Identify which cell holds the provided text, then report its (X, Y) central coordinate. 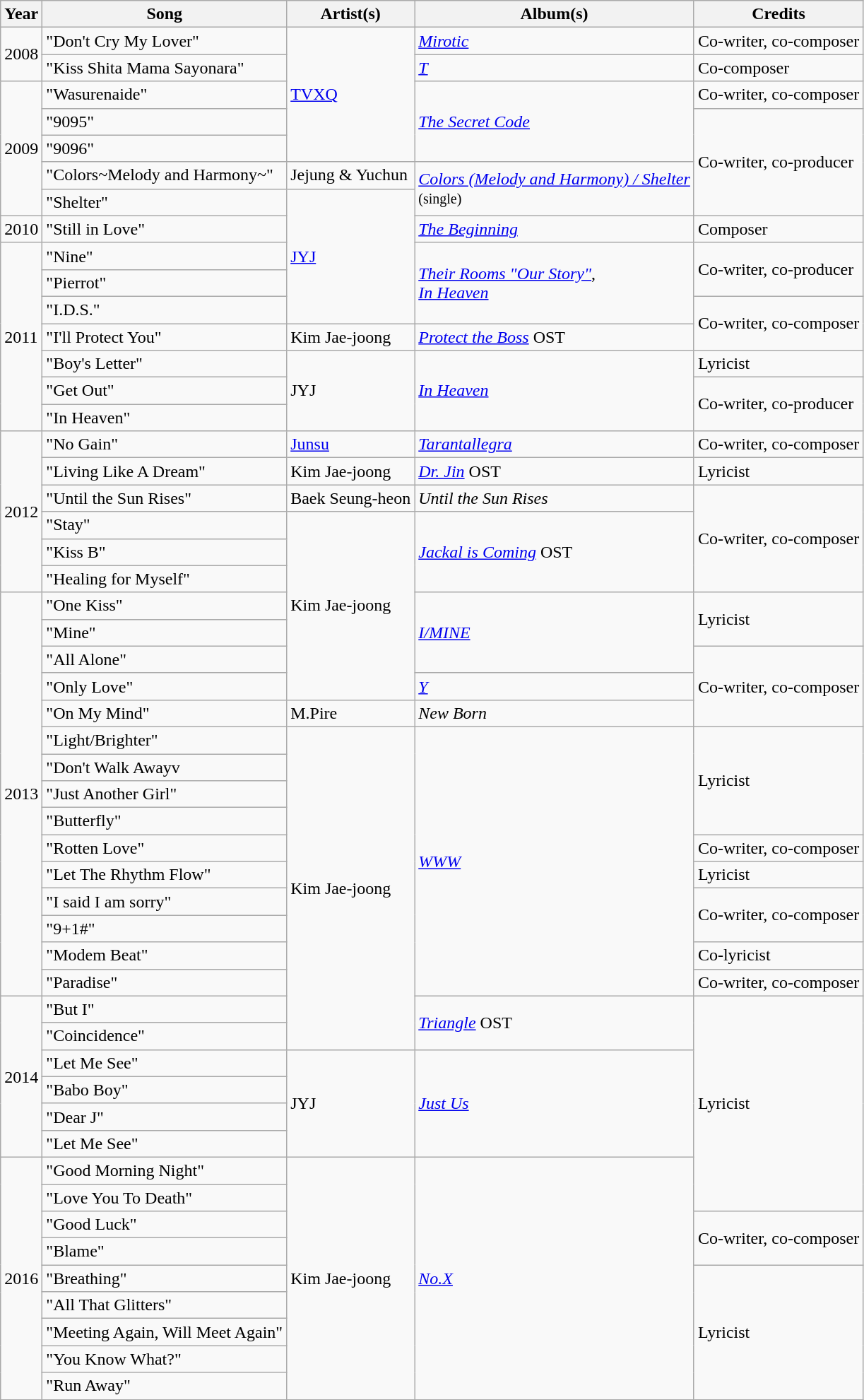
"Butterfly" (165, 821)
"Good Luck" (165, 1225)
TVXQ (350, 95)
"Nine" (165, 256)
"All That Glitters" (165, 1305)
"Stay" (165, 525)
The Secret Code (555, 122)
"Kiss Shita Mama Sayonara" (165, 68)
"I.D.S." (165, 310)
I/MINE (555, 633)
Year (21, 14)
2009 (21, 148)
Credits (779, 14)
"All Alone" (165, 659)
"On My Mind" (165, 713)
2011 (21, 336)
"Good Morning Night" (165, 1170)
"Let The Rhythm Flow" (165, 875)
2016 (21, 1278)
"Babo Boy" (165, 1090)
"Just Another Girl" (165, 794)
"Don't Walk Awayv (165, 767)
Until the Sun Rises (555, 498)
"Pierrot" (165, 283)
"But I" (165, 1009)
2012 (21, 512)
Dr. Jin OST (555, 471)
"I said I am sorry" (165, 902)
Album(s) (555, 14)
"9095" (165, 122)
Junsu (350, 445)
Mirotic (555, 41)
Triangle OST (555, 1023)
Co-lyricist (779, 955)
"Light/Brighter" (165, 740)
"Dear J" (165, 1117)
In Heaven (555, 391)
Jejung & Yuchun (350, 175)
"One Kiss" (165, 606)
"Don't Cry My Lover" (165, 41)
"Boy's Letter" (165, 364)
"Mine" (165, 633)
M.Pire (350, 713)
Artist(s) (350, 14)
T (555, 68)
"Until the Sun Rises" (165, 498)
"Living Like A Dream" (165, 471)
"Breathing" (165, 1278)
"9096" (165, 148)
2010 (21, 229)
Protect the Boss OST (555, 337)
Tarantallegra (555, 445)
"Get Out" (165, 391)
"Kiss B" (165, 552)
"Rotten Love" (165, 848)
New Born (555, 713)
"Colors~Melody and Harmony~" (165, 175)
"Healing for Myself" (165, 579)
2014 (21, 1076)
"Run Away" (165, 1386)
2013 (21, 794)
No.X (555, 1278)
WWW (555, 861)
"Coincidence" (165, 1036)
Y (555, 686)
The Beginning (555, 229)
"I'll Protect You" (165, 337)
"Modem Beat" (165, 955)
Jackal is Coming OST (555, 552)
Song (165, 14)
"Still in Love" (165, 229)
"Wasurenaide" (165, 95)
Just Us (555, 1103)
"Meeting Again, Will Meet Again" (165, 1332)
"You Know What?" (165, 1359)
Composer (779, 229)
"Shelter" (165, 202)
"Only Love" (165, 686)
"In Heaven" (165, 418)
"Paradise" (165, 982)
Baek Seung-heon (350, 498)
Their Rooms "Our Story",In Heaven (555, 283)
"Love You To Death" (165, 1198)
2008 (21, 54)
"No Gain" (165, 445)
Co-composer (779, 68)
"9+1#" (165, 929)
Colors (Melody and Harmony) / Shelter (single) (555, 189)
"Blame" (165, 1252)
